Scan for the cell matching the given text and deliver its (x, y) coordinate at center. 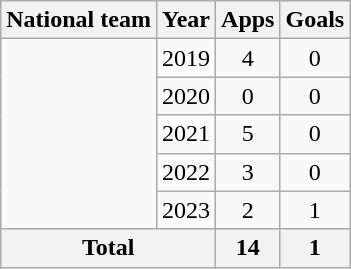
2022 (186, 172)
Total (108, 248)
14 (248, 248)
2 (248, 210)
Goals (315, 20)
2023 (186, 210)
3 (248, 172)
Year (186, 20)
4 (248, 58)
2019 (186, 58)
National team (79, 20)
2021 (186, 134)
5 (248, 134)
Apps (248, 20)
2020 (186, 96)
